Extract the (X, Y) coordinate from the center of the cell holding the provided text.  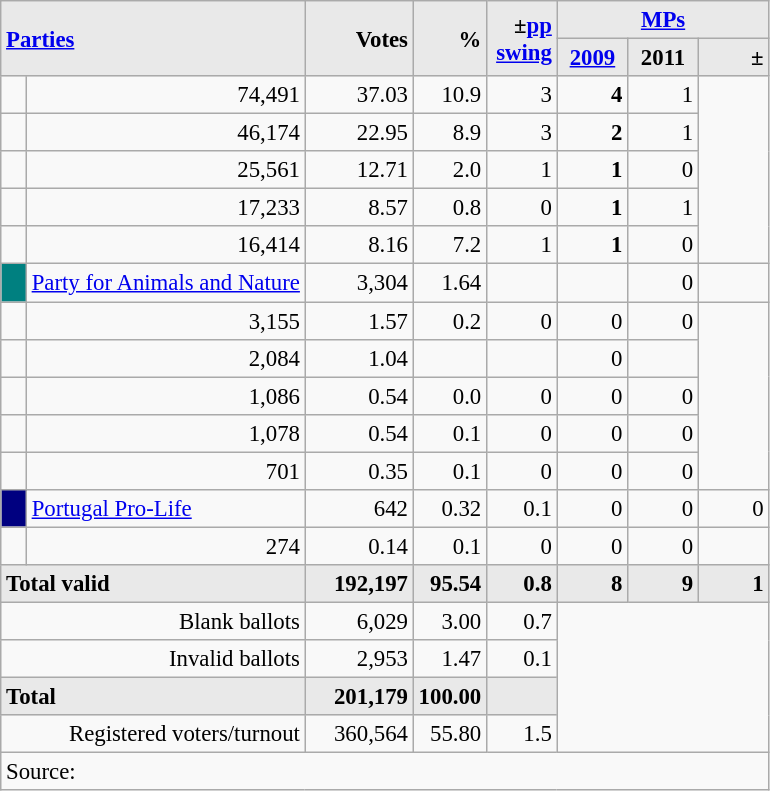
1.47 (450, 659)
9 (664, 584)
2,953 (359, 659)
3.00 (450, 621)
2 (592, 133)
0.7 (522, 621)
1.57 (359, 321)
95.54 (450, 584)
0.35 (359, 471)
4 (592, 95)
10.9 (450, 95)
% (450, 38)
2,084 (166, 358)
Votes (359, 38)
1.5 (522, 734)
1,078 (166, 433)
0.2 (450, 321)
2.0 (450, 170)
201,179 (359, 697)
37.03 (359, 95)
0.32 (450, 509)
25,561 (166, 170)
2009 (592, 58)
3,304 (359, 283)
16,414 (166, 245)
6,029 (359, 621)
22.95 (359, 133)
± (734, 58)
46,174 (166, 133)
0.14 (359, 546)
1.64 (450, 283)
642 (359, 509)
55.80 (450, 734)
Blank ballots (153, 621)
Total (153, 697)
0.0 (450, 396)
MPs (663, 20)
192,197 (359, 584)
±pp swing (522, 38)
1,086 (166, 396)
8.9 (450, 133)
Total valid (153, 584)
274 (166, 546)
360,564 (359, 734)
Registered voters/turnout (153, 734)
3,155 (166, 321)
Portugal Pro-Life (166, 509)
Invalid ballots (153, 659)
Party for Animals and Nature (166, 283)
8.57 (359, 208)
8.16 (359, 245)
Parties (153, 38)
7.2 (450, 245)
100.00 (450, 697)
1.04 (359, 358)
74,491 (166, 95)
8 (592, 584)
701 (166, 471)
Source: (385, 772)
17,233 (166, 208)
2011 (664, 58)
12.71 (359, 170)
